Scan for the cell matching the given text and deliver its (X, Y) coordinate at center. 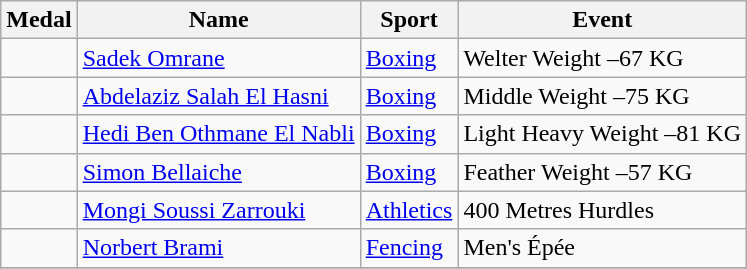
Sport (409, 20)
Norbert Brami (218, 248)
Mongi Soussi Zarrouki (218, 210)
Light Heavy Weight –81 KG (602, 134)
Abdelaziz Salah El Hasni (218, 96)
Sadek Omrane (218, 58)
Simon Bellaiche (218, 172)
Welter Weight –67 KG (602, 58)
Hedi Ben Othmane El Nabli (218, 134)
Name (218, 20)
Event (602, 20)
Medal (39, 20)
Middle Weight –75 KG (602, 96)
Feather Weight –57 KG (602, 172)
Athletics (409, 210)
Fencing (409, 248)
Men's Épée (602, 248)
400 Metres Hurdles (602, 210)
